Locate the cell with the specified text and output its (X, Y) center coordinate. 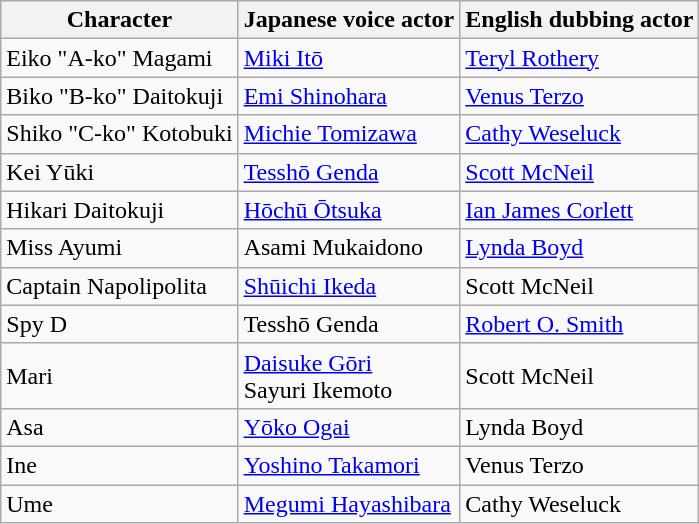
Asami Mukaidono (349, 248)
Captain Napolipolita (120, 286)
Biko "B-ko" Daitokuji (120, 96)
Michie Tomizawa (349, 134)
Daisuke Gōri Sayuri Ikemoto (349, 376)
Ian James Corlett (580, 210)
Japanese voice actor (349, 20)
Hikari Daitokuji (120, 210)
Robert O. Smith (580, 324)
Hōchū Ōtsuka (349, 210)
Ume (120, 503)
Yōko Ogai (349, 427)
Kei Yūki (120, 172)
Miss Ayumi (120, 248)
Shiko "C-ko" Kotobuki (120, 134)
Character (120, 20)
Spy D (120, 324)
Teryl Rothery (580, 58)
Ine (120, 465)
Yoshino Takamori (349, 465)
Megumi Hayashibara (349, 503)
Mari (120, 376)
Asa (120, 427)
Miki Itō (349, 58)
Shūichi Ikeda (349, 286)
English dubbing actor (580, 20)
Eiko "A-ko" Magami (120, 58)
Emi Shinohara (349, 96)
